Determine the (x, y) coordinate at the center of the cell enclosing the given text.  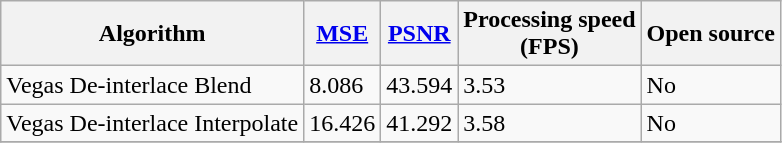
43.594 (420, 85)
8.086 (342, 85)
3.58 (550, 123)
PSNR (420, 34)
MSE (342, 34)
16.426 (342, 123)
Processing speed(FPS) (550, 34)
3.53 (550, 85)
41.292 (420, 123)
Vegas De-interlace Blend (152, 85)
Open source (710, 34)
Vegas De-interlace Interpolate (152, 123)
Algorithm (152, 34)
